Scan for the cell matching the given text and deliver its [X, Y] coordinate at center. 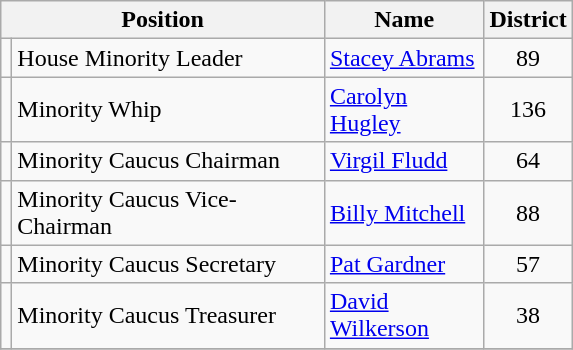
Minority Whip [168, 110]
64 [528, 161]
Virgil Fludd [404, 161]
Minority Caucus Chairman [168, 161]
Position [163, 20]
Carolyn Hugley [404, 110]
Pat Gardner [404, 264]
88 [528, 212]
Minority Caucus Secretary [168, 264]
57 [528, 264]
District [528, 20]
Name [404, 20]
Stacey Abrams [404, 58]
89 [528, 58]
Minority Caucus Vice-Chairman [168, 212]
136 [528, 110]
38 [528, 316]
Minority Caucus Treasurer [168, 316]
House Minority Leader [168, 58]
Billy Mitchell [404, 212]
David Wilkerson [404, 316]
